Identify which cell holds the provided text, then report its (x, y) central coordinate. 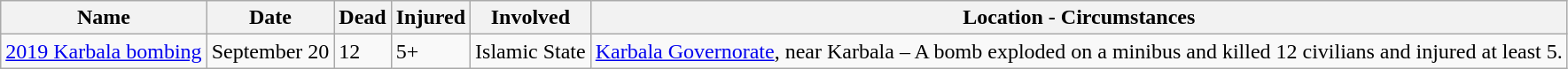
2019 Karbala bombing (104, 51)
Injured (431, 18)
September 20 (270, 51)
12 (363, 51)
Date (270, 18)
Dead (363, 18)
Location - Circumstances (1079, 18)
Karbala Governorate, near Karbala – A bomb exploded on a minibus and killed 12 civilians and injured at least 5. (1079, 51)
5+ (431, 51)
Name (104, 18)
Islamic State (531, 51)
Involved (531, 18)
